Identify which cell holds the provided text, then report its (x, y) central coordinate. 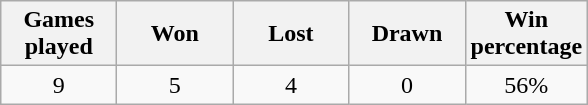
5 (175, 85)
Lost (291, 34)
4 (291, 85)
Won (175, 34)
9 (59, 85)
Drawn (407, 34)
56% (526, 85)
Games played (59, 34)
0 (407, 85)
Win percentage (526, 34)
